Return [X, Y] of the center of cell containing provided text 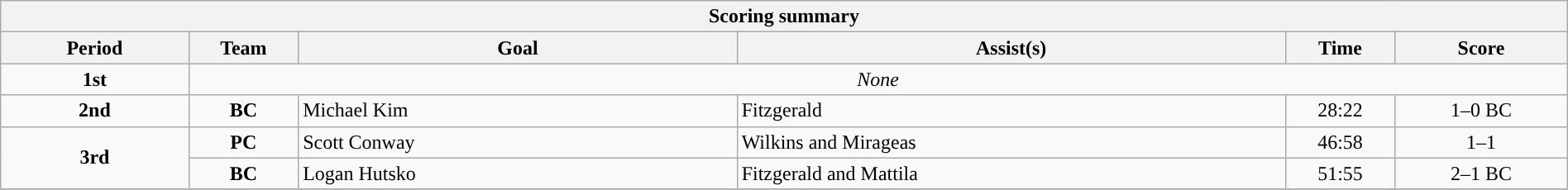
51:55 [1340, 173]
46:58 [1340, 142]
Period [94, 48]
Logan Hutsko [518, 173]
Goal [518, 48]
2–1 BC [1481, 173]
Scoring summary [784, 17]
None [878, 79]
Assist(s) [1011, 48]
Team [243, 48]
1–0 BC [1481, 111]
28:22 [1340, 111]
Time [1340, 48]
1st [94, 79]
Wilkins and Mirageas [1011, 142]
2nd [94, 111]
Score [1481, 48]
PC [243, 142]
Fitzgerald and Mattila [1011, 173]
Fitzgerald [1011, 111]
3rd [94, 158]
Michael Kim [518, 111]
1–1 [1481, 142]
Scott Conway [518, 142]
